Search for the cell housing the specified text and yield its (X, Y) center coordinate. 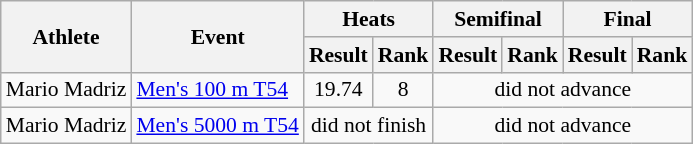
19.74 (338, 90)
Semifinal (498, 19)
Men's 5000 m T54 (218, 126)
did not finish (368, 126)
Athlete (66, 36)
8 (404, 90)
Event (218, 36)
Final (628, 19)
Men's 100 m T54 (218, 90)
Heats (368, 19)
